Return (x, y) of the center of cell containing provided text 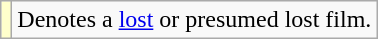
Denotes a lost or presumed lost film. (194, 20)
